From the cell containing the given text, extract its center point as (X, Y) coordinate. 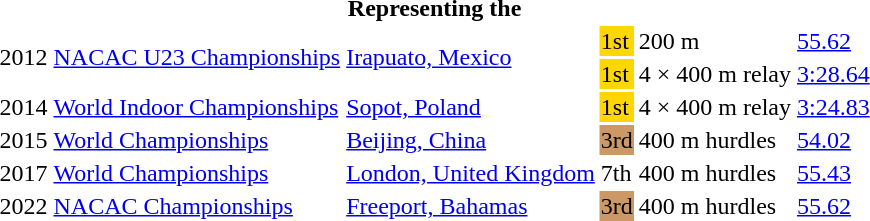
Freeport, Bahamas (471, 206)
200 m (714, 41)
NACAC U23 Championships (197, 58)
World Indoor Championships (197, 107)
NACAC Championships (197, 206)
7th (616, 173)
Irapuato, Mexico (471, 58)
London, United Kingdom (471, 173)
Beijing, China (471, 140)
Sopot, Poland (471, 107)
